Detect which cell encompasses the target text, then output its [x, y] center coordinate. 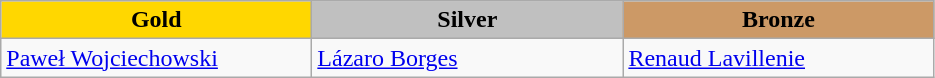
Lázaro Borges [468, 58]
Paweł Wojciechowski [156, 58]
Gold [156, 20]
Bronze [778, 20]
Renaud Lavillenie [778, 58]
Silver [468, 20]
